Scan for the cell matching the given text and deliver its (x, y) coordinate at center. 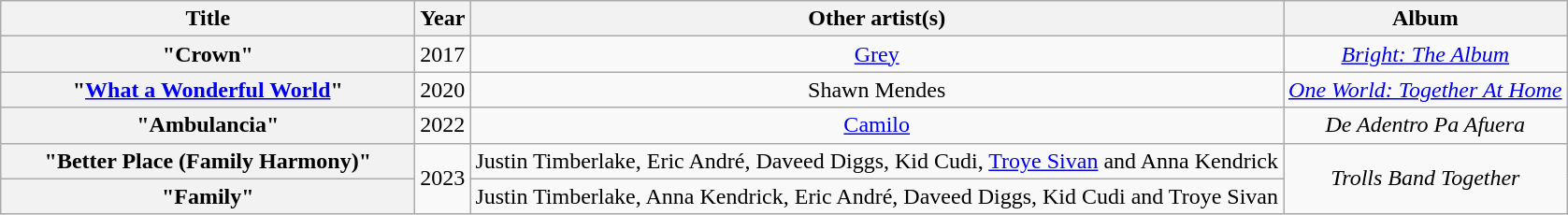
2020 (443, 90)
Grey (877, 54)
"Ambulancia" (208, 125)
2017 (443, 54)
Title (208, 19)
"What a Wonderful World" (208, 90)
Album (1426, 19)
"Better Place (Family Harmony)" (208, 161)
2022 (443, 125)
"Family" (208, 196)
Trolls Band Together (1426, 179)
Year (443, 19)
Shawn Mendes (877, 90)
Bright: The Album (1426, 54)
Camilo (877, 125)
Justin Timberlake, Eric André, Daveed Diggs, Kid Cudi, Troye Sivan and Anna Kendrick (877, 161)
Justin Timberlake, Anna Kendrick, Eric André, Daveed Diggs, Kid Cudi and Troye Sivan (877, 196)
One World: Together At Home (1426, 90)
Other artist(s) (877, 19)
"Crown" (208, 54)
De Adentro Pa Afuera (1426, 125)
2023 (443, 179)
